Detect which cell encompasses the target text, then output its [X, Y] center coordinate. 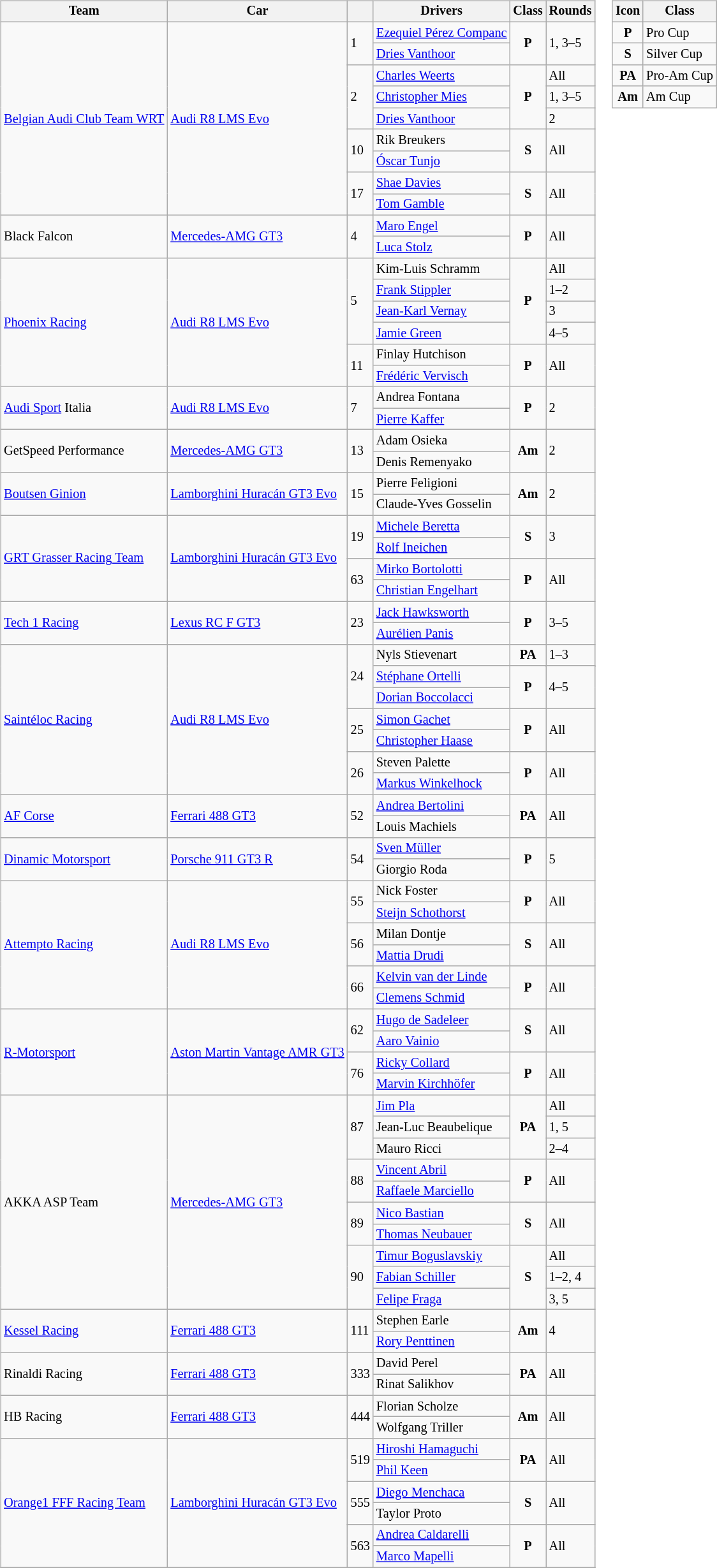
87 [360, 1127]
3–5 [570, 622]
444 [360, 1417]
24 [360, 676]
10 [360, 150]
Silver Cup [679, 54]
15 [360, 494]
Michele Beretta [441, 526]
Jean-Luc Beaubelique [441, 1127]
Maro Engel [441, 226]
Christopher Mies [441, 97]
54 [360, 858]
Clemens Schmid [441, 999]
Dinamic Motorsport [84, 858]
Kim-Luis Schramm [441, 269]
23 [360, 622]
Sven Müller [441, 848]
88 [360, 1181]
13 [360, 451]
Lexus RC F GT3 [257, 622]
Aston Martin Vantage AMR GT3 [257, 1052]
HB Racing [84, 1417]
56 [360, 945]
Orange1 FFF Racing Team [84, 1503]
AKKA ASP Team [84, 1203]
Phoenix Racing [84, 323]
25 [360, 729]
3, 5 [570, 1299]
Louis Machiels [441, 827]
Aurélien Panis [441, 634]
Boutsen Ginion [84, 494]
11 [360, 365]
555 [360, 1502]
Markus Winkelhock [441, 784]
Aaro Vainio [441, 1041]
Rory Penttinen [441, 1342]
1 [360, 43]
Stéphane Ortelli [441, 677]
Rounds [570, 11]
7 [360, 408]
Fabian Schiller [441, 1277]
1–2, 4 [570, 1277]
Rinaldi Racing [84, 1374]
Nick Foster [441, 891]
Shae Davies [441, 183]
Pierre Feligioni [441, 483]
89 [360, 1223]
76 [360, 1074]
Jamie Green [441, 333]
AF Corse [84, 816]
Denis Remenyako [441, 462]
Icon [628, 11]
66 [360, 987]
R-Motorsport [84, 1052]
Rik Breukers [441, 140]
1–3 [570, 655]
GetSpeed Performance [84, 451]
1–2 [570, 290]
52 [360, 816]
Team [84, 11]
111 [360, 1331]
Jim Pla [441, 1106]
Simon Gachet [441, 719]
563 [360, 1546]
Finlay Hutchison [441, 355]
26 [360, 773]
Ezequiel Pérez Companc [441, 33]
Am Cup [679, 97]
Phil Keen [441, 1470]
17 [360, 194]
90 [360, 1278]
Andrea Bertolini [441, 805]
333 [360, 1374]
Jack Hawksworth [441, 612]
Óscar Tunjo [441, 161]
Saintéloc Racing [84, 719]
Tom Gamble [441, 205]
Tech 1 Racing [84, 622]
Pierre Kaffer [441, 419]
Attempto Racing [84, 945]
Kessel Racing [84, 1331]
Marco Mapelli [441, 1557]
Frank Stippler [441, 290]
GRT Grasser Racing Team [84, 559]
Drivers [441, 11]
Pro-Am Cup [679, 76]
Audi Sport Italia [84, 408]
55 [360, 902]
Frédéric Vervisch [441, 376]
Steven Palette [441, 763]
Luca Stolz [441, 247]
Christian Engelhart [441, 590]
Diego Menchaca [441, 1492]
Kelvin van der Linde [441, 977]
Raffaele Marciello [441, 1192]
Nyls Stievenart [441, 655]
Mattia Drudi [441, 956]
Stephen Earle [441, 1321]
Timur Boguslavskiy [441, 1256]
Porsche 911 GT3 R [257, 858]
Black Falcon [84, 236]
Pro Cup [679, 33]
63 [360, 580]
Jean-Karl Vernay [441, 312]
Florian Scholze [441, 1406]
Charles Weerts [441, 76]
Car [257, 11]
Mirko Bortolotti [441, 569]
Hugo de Sadeleer [441, 1020]
Christopher Haase [441, 741]
1, 5 [570, 1127]
62 [360, 1030]
Felipe Fraga [441, 1299]
Giorgio Roda [441, 870]
Thomas Neubauer [441, 1235]
Adam Osieka [441, 441]
Vincent Abril [441, 1170]
Taylor Proto [441, 1514]
Rinat Salikhov [441, 1385]
Dorian Boccolacci [441, 698]
Andrea Fontana [441, 397]
Marvin Kirchhöfer [441, 1084]
Ricky Collard [441, 1063]
Milan Dontje [441, 934]
Steijn Schothorst [441, 912]
19 [360, 537]
Rolf Ineichen [441, 548]
Hiroshi Hamaguchi [441, 1449]
519 [360, 1460]
Nico Bastian [441, 1213]
Andrea Caldarelli [441, 1535]
Wolfgang Triller [441, 1428]
David Perel [441, 1363]
2–4 [570, 1148]
Claude-Yves Gosselin [441, 505]
Belgian Audi Club Team WRT [84, 119]
Mauro Ricci [441, 1148]
